Locate the cell with the specified text and output its (x, y) center coordinate. 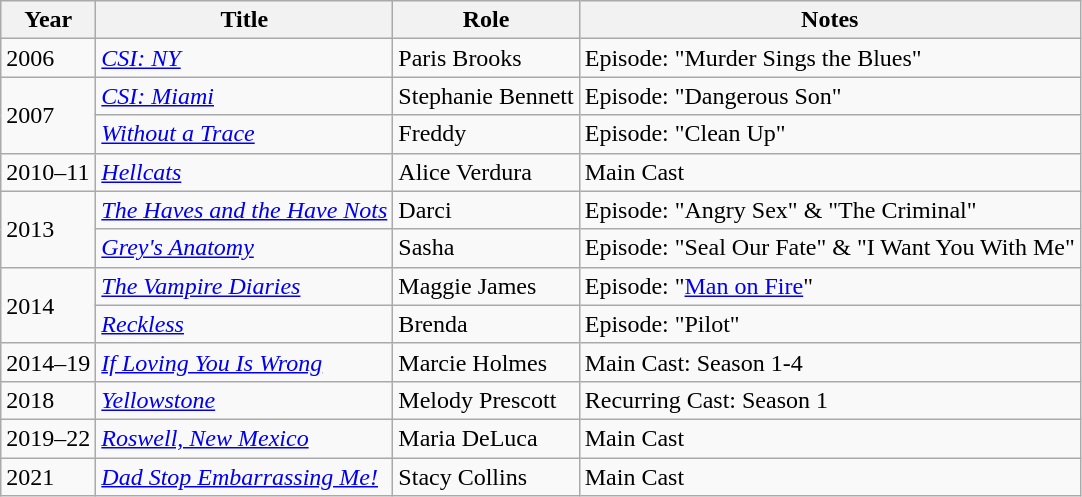
2007 (48, 115)
2013 (48, 229)
CSI: NY (244, 58)
Episode: "Man on Fire" (830, 286)
Maria DeLuca (486, 438)
The Haves and the Have Nots (244, 210)
Title (244, 20)
2018 (48, 400)
2010–11 (48, 172)
Episode: "Dangerous Son" (830, 96)
2014 (48, 305)
Episode: "Angry Sex" & "The Criminal" (830, 210)
Alice Verdura (486, 172)
Melody Prescott (486, 400)
Stacy Collins (486, 477)
The Vampire Diaries (244, 286)
Stephanie Bennett (486, 96)
2021 (48, 477)
Dad Stop Embarrassing Me! (244, 477)
Notes (830, 20)
Year (48, 20)
Marcie Holmes (486, 362)
Brenda (486, 324)
Episode: "Clean Up" (830, 134)
Freddy (486, 134)
Grey's Anatomy (244, 248)
Hellcats (244, 172)
Reckless (244, 324)
If Loving You Is Wrong (244, 362)
Roswell, New Mexico (244, 438)
Main Cast: Season 1-4 (830, 362)
2006 (48, 58)
CSI: Miami (244, 96)
Role (486, 20)
Paris Brooks (486, 58)
Darci (486, 210)
Episode: "Seal Our Fate" & "I Want You With Me" (830, 248)
Episode: "Murder Sings the Blues" (830, 58)
2019–22 (48, 438)
Episode: "Pilot" (830, 324)
2014–19 (48, 362)
Maggie James (486, 286)
Recurring Cast: Season 1 (830, 400)
Sasha (486, 248)
Without a Trace (244, 134)
Yellowstone (244, 400)
